Return [X, Y] of the center of cell containing provided text 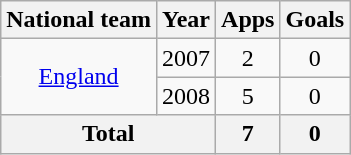
Year [186, 20]
Goals [315, 20]
England [79, 77]
Total [108, 134]
2 [248, 58]
7 [248, 134]
Apps [248, 20]
2007 [186, 58]
National team [79, 20]
2008 [186, 96]
5 [248, 96]
